For the text-containing cell, return its midpoint in [x, y] coordinate format. 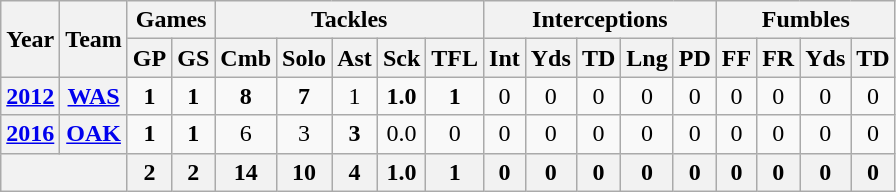
Games [170, 20]
14 [246, 172]
Ast [355, 58]
Team [94, 39]
8 [246, 96]
4 [355, 172]
Sck [401, 58]
FF [736, 58]
2012 [30, 96]
Lng [647, 58]
Int [505, 58]
0.0 [401, 134]
Cmb [246, 58]
6 [246, 134]
Year [30, 39]
GP [149, 58]
TFL [455, 58]
7 [304, 96]
OAK [94, 134]
Tackles [350, 20]
FR [778, 58]
10 [304, 172]
WAS [94, 96]
GS [194, 58]
Interceptions [600, 20]
PD [694, 58]
Fumbles [806, 20]
2016 [30, 134]
Solo [304, 58]
